From the cell containing the given text, extract its center point as [x, y] coordinate. 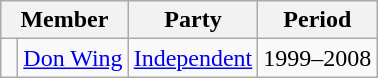
Period [318, 20]
Member [64, 20]
Don Wing [73, 58]
1999–2008 [318, 58]
Independent [193, 58]
Party [193, 20]
